Identify which cell holds the provided text, then report its [X, Y] central coordinate. 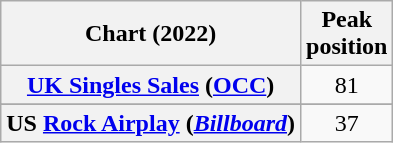
37 [347, 123]
Chart (2022) [151, 34]
US Rock Airplay (Billboard) [151, 123]
81 [347, 85]
Peakposition [347, 34]
UK Singles Sales (OCC) [151, 85]
